Return the (x, y) coordinate for the center point of the cell that contains the specified text.  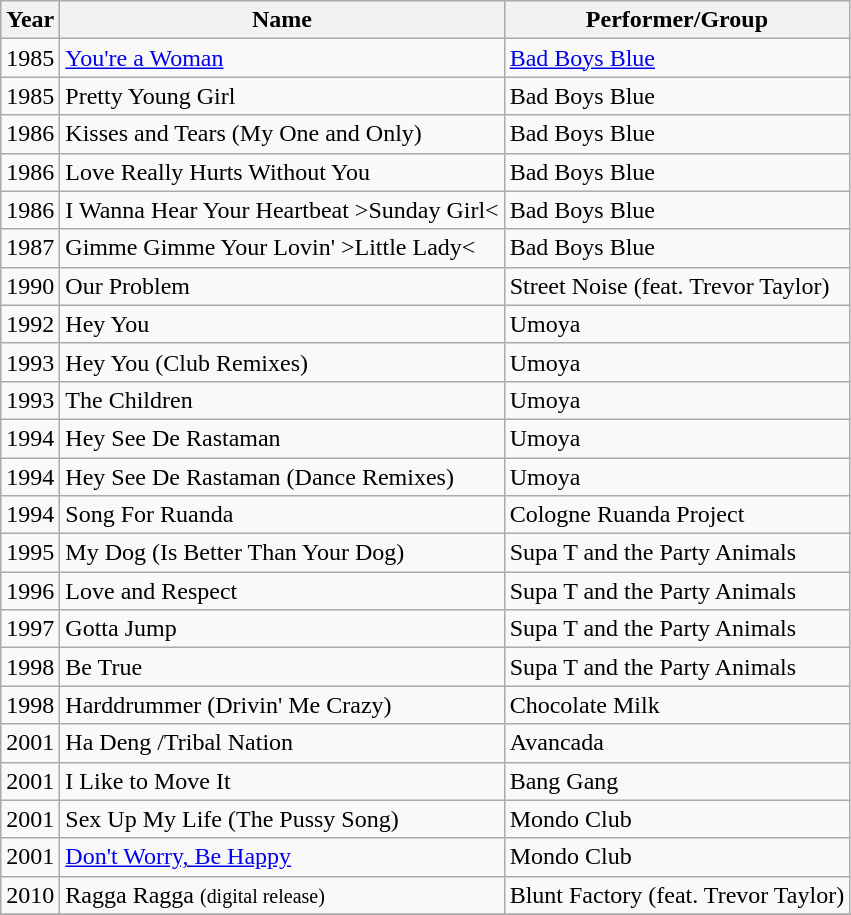
Bang Gang (677, 781)
1997 (30, 629)
Our Problem (282, 286)
Hey See De Rastaman (Dance Remixes) (282, 477)
Be True (282, 667)
Pretty Young Girl (282, 96)
Ragga Ragga (digital release) (282, 895)
Love Really Hurts Without You (282, 172)
Hey You (282, 324)
Cologne Ruanda Project (677, 515)
Kisses and Tears (My One and Only) (282, 134)
Love and Respect (282, 591)
1990 (30, 286)
The Children (282, 400)
My Dog (Is Better Than Your Dog) (282, 553)
Name (282, 20)
I Like to Move It (282, 781)
Song For Ruanda (282, 515)
I Wanna Hear Your Heartbeat >Sunday Girl< (282, 210)
Hey You (Club Remixes) (282, 362)
1995 (30, 553)
Sex Up My Life (The Pussy Song) (282, 819)
Street Noise (feat. Trevor Taylor) (677, 286)
1992 (30, 324)
Don't Worry, Be Happy (282, 857)
Gimme Gimme Your Lovin' >Little Lady< (282, 248)
1987 (30, 248)
Ha Deng /Tribal Nation (282, 743)
1996 (30, 591)
Performer/Group (677, 20)
Chocolate Milk (677, 705)
Gotta Jump (282, 629)
Hey See De Rastaman (282, 438)
Blunt Factory (feat. Trevor Taylor) (677, 895)
Harddrummer (Drivin' Me Crazy) (282, 705)
Year (30, 20)
Avancada (677, 743)
2010 (30, 895)
You're a Woman (282, 58)
